Pinpoint the cell where the given text exists, returning its (X, Y) midpoint coordinate. 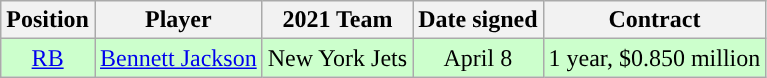
April 8 (478, 58)
2021 Team (337, 20)
1 year, $0.850 million (654, 58)
Contract (654, 20)
Position (48, 20)
Date signed (478, 20)
New York Jets (337, 58)
Bennett Jackson (178, 58)
RB (48, 58)
Player (178, 20)
